Output the (x, y) coordinate of the center of the cell containing the given text.  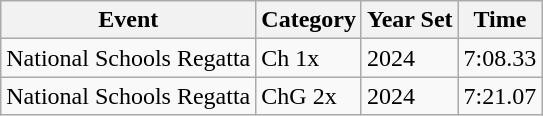
Year Set (410, 20)
7:21.07 (500, 96)
Category (309, 20)
Time (500, 20)
7:08.33 (500, 58)
Ch 1x (309, 58)
Event (128, 20)
ChG 2x (309, 96)
